For the text-containing cell, return its midpoint in [x, y] coordinate format. 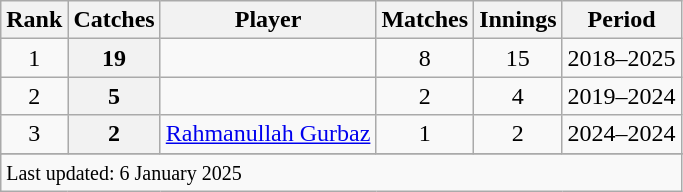
2018–2025 [622, 58]
2024–2024 [622, 134]
Rank [34, 20]
19 [114, 58]
15 [518, 58]
Player [268, 20]
Matches [425, 20]
Innings [518, 20]
4 [518, 96]
3 [34, 134]
5 [114, 96]
Period [622, 20]
Rahmanullah Gurbaz [268, 134]
8 [425, 58]
2019–2024 [622, 96]
Catches [114, 20]
Last updated: 6 January 2025 [341, 172]
